Find where the given text appears and provide that cell's center as (x, y) coordinate. 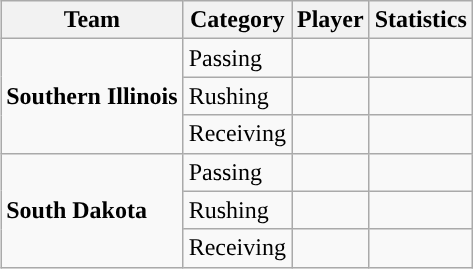
Southern Illinois (92, 96)
South Dakota (92, 210)
Team (92, 20)
Player (331, 20)
Category (237, 20)
Statistics (420, 20)
